Scan for the cell matching the given text and deliver its [x, y] coordinate at center. 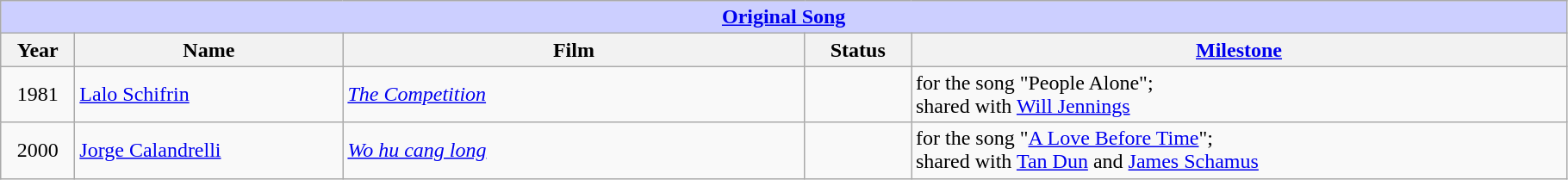
Film [574, 50]
for the song "A Love Before Time";shared with Tan Dun and James Schamus [1239, 150]
Status [858, 50]
2000 [38, 150]
1981 [38, 95]
Milestone [1239, 50]
Original Song [784, 17]
Wo hu cang long [574, 150]
Lalo Schifrin [208, 95]
The Competition [574, 95]
for the song "People Alone";shared with Will Jennings [1239, 95]
Year [38, 50]
Name [208, 50]
Jorge Calandrelli [208, 150]
